Find where the given text appears and provide that cell's center as (X, Y) coordinate. 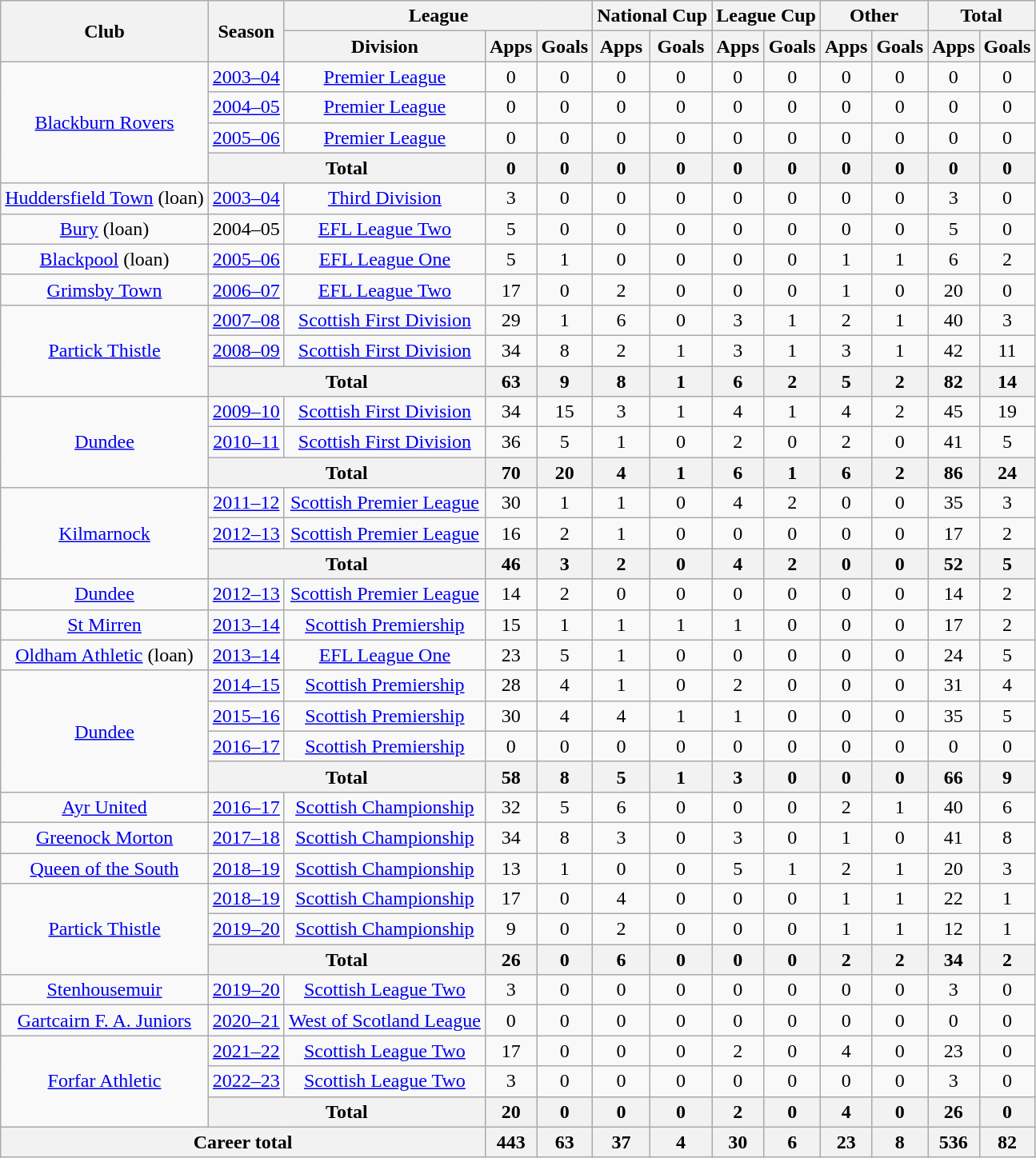
2017–18 (246, 837)
Gartcairn F. A. Juniors (105, 1020)
12 (954, 929)
Third Division (384, 198)
66 (954, 777)
Huddersfield Town (loan) (105, 198)
West of Scotland League (384, 1020)
Blackburn Rovers (105, 122)
443 (510, 1142)
Queen of the South (105, 868)
2007–08 (246, 320)
2015–16 (246, 716)
League (438, 16)
Oldham Athletic (loan) (105, 655)
Bury (loan) (105, 229)
86 (954, 473)
Forfar Athletic (105, 1081)
Blackpool (loan) (105, 259)
46 (510, 564)
37 (622, 1142)
28 (510, 685)
2014–15 (246, 685)
58 (510, 777)
2022–23 (246, 1081)
Other (874, 16)
45 (954, 412)
Kilmarnock (105, 533)
70 (510, 473)
St Mirren (105, 625)
36 (510, 442)
2011–12 (246, 503)
19 (1007, 412)
Grimsby Town (105, 289)
29 (510, 320)
Stenhousemuir (105, 990)
2009–10 (246, 412)
Season (246, 31)
2010–11 (246, 442)
Career total (243, 1142)
22 (954, 899)
536 (954, 1142)
2008–09 (246, 350)
Greenock Morton (105, 837)
52 (954, 564)
16 (510, 533)
Division (384, 46)
32 (510, 807)
2006–07 (246, 289)
2020–21 (246, 1020)
League Cup (766, 16)
National Cup (653, 16)
31 (954, 685)
13 (510, 868)
Ayr United (105, 807)
2021–22 (246, 1051)
Club (105, 31)
11 (1007, 350)
42 (954, 350)
